Detect which cell encompasses the target text, then output its [X, Y] center coordinate. 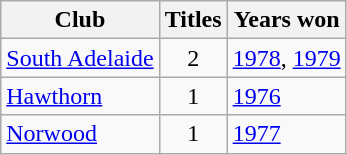
Hawthorn [80, 96]
Titles [193, 20]
South Adelaide [80, 58]
1976 [286, 96]
1978, 1979 [286, 58]
Norwood [80, 134]
Club [80, 20]
2 [193, 58]
1977 [286, 134]
Years won [286, 20]
